Scan for the cell matching the given text and deliver its [x, y] coordinate at center. 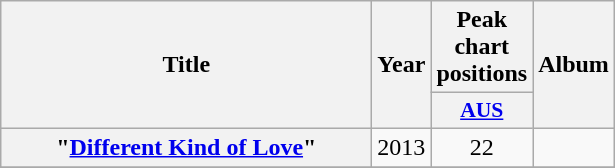
AUS [482, 111]
Album [574, 65]
"Different Kind of Love" [186, 147]
Title [186, 65]
Year [402, 65]
22 [482, 147]
2013 [402, 147]
Peak chart positions [482, 47]
